Return (x, y) of the center of cell containing provided text 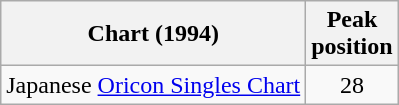
Peakposition (352, 34)
Chart (1994) (154, 34)
Japanese Oricon Singles Chart (154, 85)
28 (352, 85)
